Locate the cell with the specified text and output its (x, y) center coordinate. 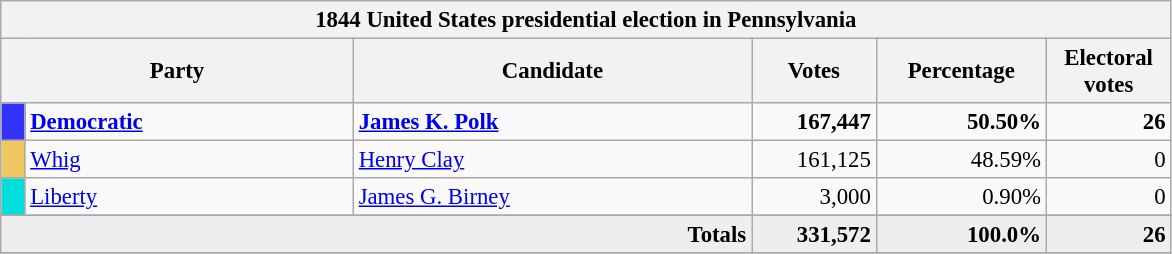
161,125 (814, 160)
Candidate (552, 72)
50.50% (961, 122)
Electoral votes (1108, 72)
Votes (814, 72)
Democratic (189, 122)
Party (178, 72)
331,572 (814, 235)
Whig (189, 160)
James K. Polk (552, 122)
Percentage (961, 72)
3,000 (814, 197)
Liberty (189, 197)
1844 United States presidential election in Pennsylvania (586, 20)
100.0% (961, 235)
167,447 (814, 122)
James G. Birney (552, 197)
48.59% (961, 160)
Totals (376, 235)
0.90% (961, 197)
Henry Clay (552, 160)
